Extract the [x, y] coordinate from the center of the cell holding the provided text.  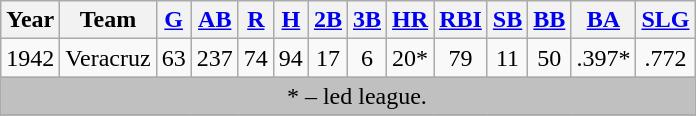
50 [550, 58]
Veracruz [108, 58]
3B [366, 20]
AB [214, 20]
237 [214, 58]
G [174, 20]
.772 [666, 58]
63 [174, 58]
17 [328, 58]
1942 [30, 58]
.397* [604, 58]
RBI [461, 20]
HR [410, 20]
6 [366, 58]
Team [108, 20]
94 [290, 58]
74 [256, 58]
SLG [666, 20]
BA [604, 20]
R [256, 20]
79 [461, 58]
20* [410, 58]
H [290, 20]
Year [30, 20]
BB [550, 20]
2B [328, 20]
* – led league. [348, 96]
SB [507, 20]
11 [507, 58]
